Return [X, Y] of the center of cell containing provided text 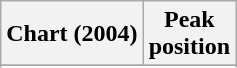
Chart (2004) [72, 34]
Peakposition [189, 34]
